Output the (x, y) coordinate of the center of the cell containing the given text.  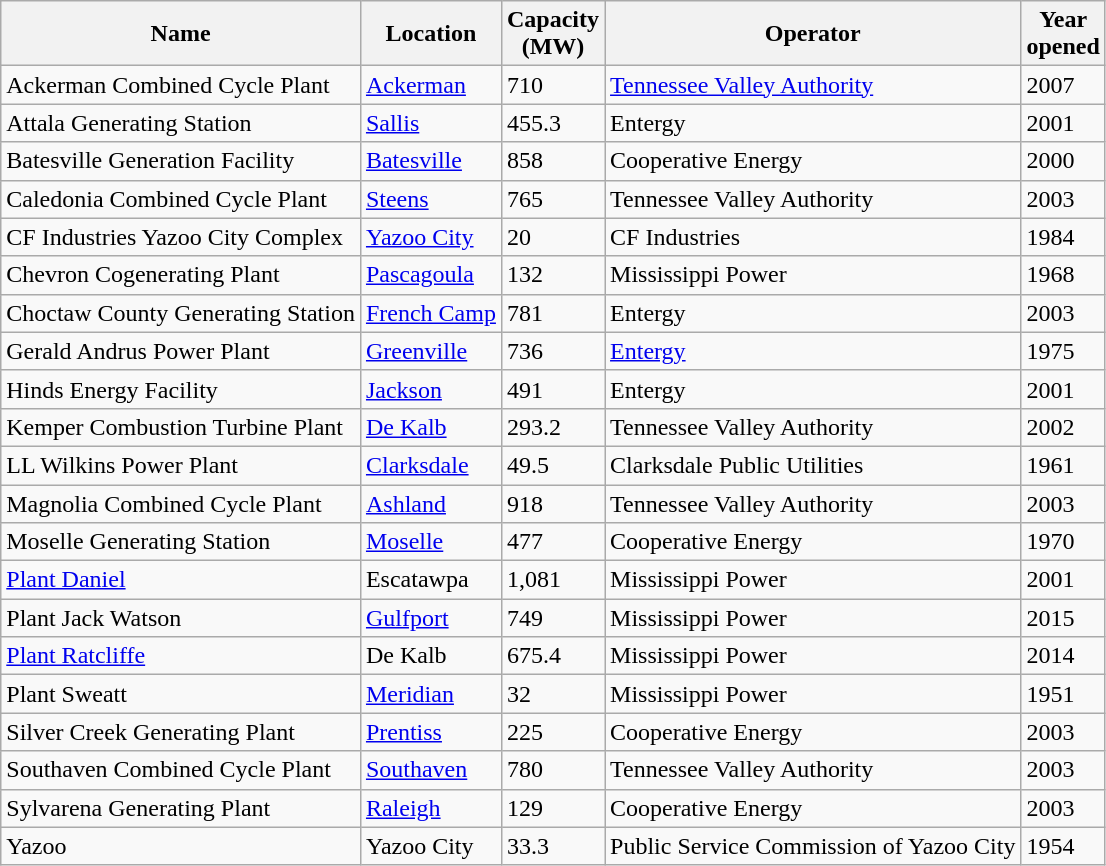
Ackerman (430, 85)
749 (552, 618)
CF Industries Yazoo City Complex (181, 237)
Ashland (430, 503)
Plant Jack Watson (181, 618)
225 (552, 732)
132 (552, 275)
Ackerman Combined Cycle Plant (181, 85)
2000 (1063, 161)
LL Wilkins Power Plant (181, 465)
2002 (1063, 427)
736 (552, 351)
2007 (1063, 85)
1984 (1063, 237)
French Camp (430, 313)
710 (552, 85)
Magnolia Combined Cycle Plant (181, 503)
Chevron Cogenerating Plant (181, 275)
Clarksdale (430, 465)
781 (552, 313)
Raleigh (430, 808)
455.3 (552, 123)
780 (552, 770)
Steens (430, 199)
Meridian (430, 694)
918 (552, 503)
Gerald Andrus Power Plant (181, 351)
Choctaw County Generating Station (181, 313)
491 (552, 389)
1,081 (552, 580)
477 (552, 542)
Location (430, 34)
Greenville (430, 351)
Plant Ratcliffe (181, 656)
1970 (1063, 542)
Kemper Combustion Turbine Plant (181, 427)
129 (552, 808)
Sylvarena Generating Plant (181, 808)
Moselle Generating Station (181, 542)
675.4 (552, 656)
49.5 (552, 465)
1975 (1063, 351)
Plant Daniel (181, 580)
765 (552, 199)
Southaven (430, 770)
Yearopened (1063, 34)
Gulfport (430, 618)
Batesville Generation Facility (181, 161)
1968 (1063, 275)
Pascagoula (430, 275)
Public Service Commission of Yazoo City (813, 846)
Plant Sweatt (181, 694)
Caledonia Combined Cycle Plant (181, 199)
Sallis (430, 123)
20 (552, 237)
858 (552, 161)
1951 (1063, 694)
Escatawpa (430, 580)
1961 (1063, 465)
Southaven Combined Cycle Plant (181, 770)
Operator (813, 34)
33.3 (552, 846)
Jackson (430, 389)
Hinds Energy Facility (181, 389)
Attala Generating Station (181, 123)
32 (552, 694)
Clarksdale Public Utilities (813, 465)
Yazoo (181, 846)
293.2 (552, 427)
Batesville (430, 161)
2015 (1063, 618)
1954 (1063, 846)
Silver Creek Generating Plant (181, 732)
Name (181, 34)
Moselle (430, 542)
2014 (1063, 656)
CF Industries (813, 237)
Prentiss (430, 732)
Capacity(MW) (552, 34)
